From the cell containing the given text, extract its center point as (X, Y) coordinate. 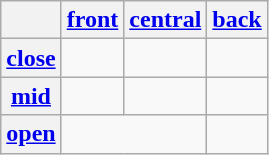
back (237, 20)
mid (31, 96)
front (92, 20)
open (31, 134)
close (31, 58)
central (166, 20)
